From the cell containing the given text, extract its center point as [x, y] coordinate. 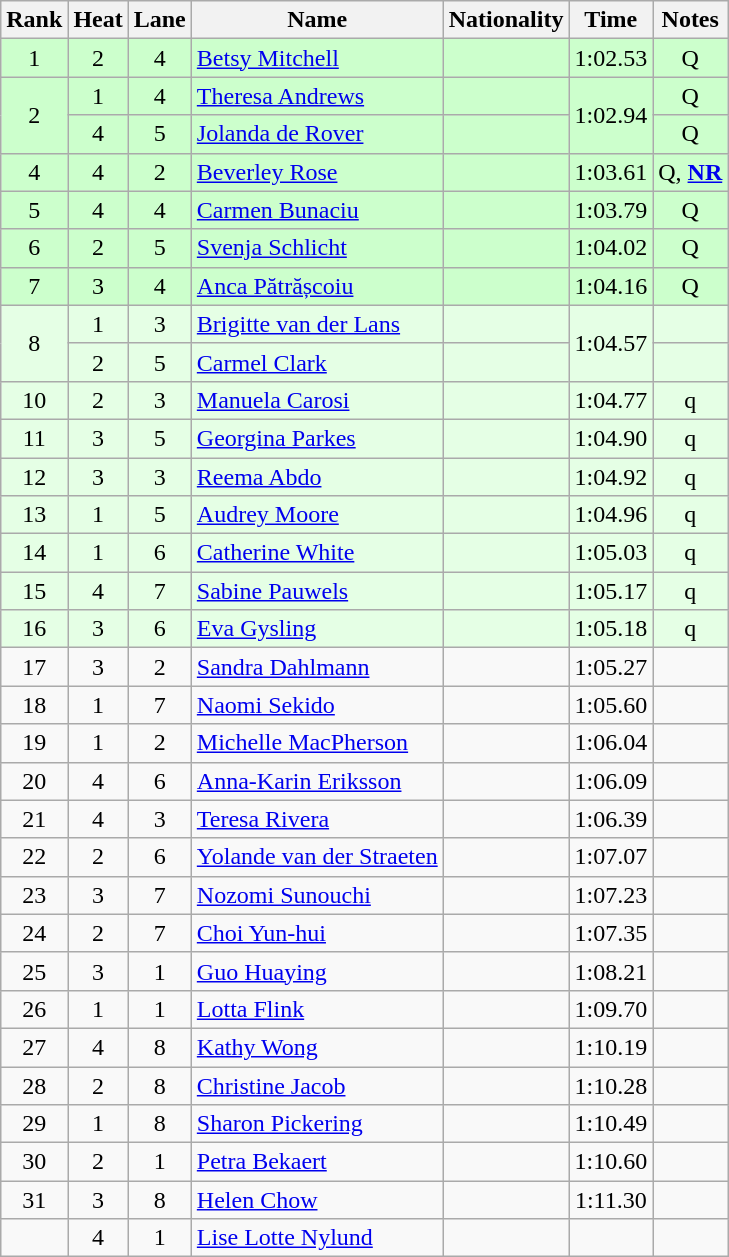
10 [34, 400]
1:07.07 [611, 857]
21 [34, 819]
24 [34, 933]
1:04.57 [611, 343]
Carmen Bunaciu [317, 210]
1:04.16 [611, 286]
Guo Huaying [317, 971]
19 [34, 743]
18 [34, 705]
17 [34, 667]
25 [34, 971]
1:10.60 [611, 1162]
12 [34, 477]
Eva Gysling [317, 629]
1:05.60 [611, 705]
1:10.49 [611, 1124]
Theresa Andrews [317, 96]
1:05.27 [611, 667]
1:06.04 [611, 743]
Notes [690, 20]
Christine Jacob [317, 1085]
Sandra Dahlmann [317, 667]
Naomi Sekido [317, 705]
1:04.96 [611, 515]
1:04.90 [611, 438]
Q, NR [690, 172]
Lotta Flink [317, 1009]
22 [34, 857]
29 [34, 1124]
13 [34, 515]
1:05.18 [611, 629]
Time [611, 20]
Yolande van der Straeten [317, 857]
Jolanda de Rover [317, 134]
Nozomi Sunouchi [317, 895]
Lane [160, 20]
1:08.21 [611, 971]
23 [34, 895]
Choi Yun-hui [317, 933]
1:11.30 [611, 1200]
16 [34, 629]
Nationality [506, 20]
1:07.35 [611, 933]
Helen Chow [317, 1200]
Sharon Pickering [317, 1124]
1:07.23 [611, 895]
1:10.19 [611, 1047]
27 [34, 1047]
Rank [34, 20]
1:06.39 [611, 819]
Petra Bekaert [317, 1162]
Lise Lotte Nylund [317, 1238]
31 [34, 1200]
Sabine Pauwels [317, 591]
Brigitte van der Lans [317, 324]
30 [34, 1162]
Reema Abdo [317, 477]
Teresa Rivera [317, 819]
1:10.28 [611, 1085]
1:02.94 [611, 115]
28 [34, 1085]
Georgina Parkes [317, 438]
Beverley Rose [317, 172]
1:02.53 [611, 58]
Audrey Moore [317, 515]
Betsy Mitchell [317, 58]
1:03.79 [611, 210]
1:09.70 [611, 1009]
Name [317, 20]
15 [34, 591]
Anna-Karin Eriksson [317, 781]
Svenja Schlicht [317, 248]
14 [34, 553]
Carmel Clark [317, 362]
1:04.92 [611, 477]
Anca Pătrășcoiu [317, 286]
Heat [98, 20]
26 [34, 1009]
1:04.02 [611, 248]
Manuela Carosi [317, 400]
1:04.77 [611, 400]
1:03.61 [611, 172]
1:06.09 [611, 781]
Michelle MacPherson [317, 743]
20 [34, 781]
Catherine White [317, 553]
1:05.03 [611, 553]
11 [34, 438]
1:05.17 [611, 591]
Kathy Wong [317, 1047]
